For the text-containing cell, return its midpoint in (X, Y) coordinate format. 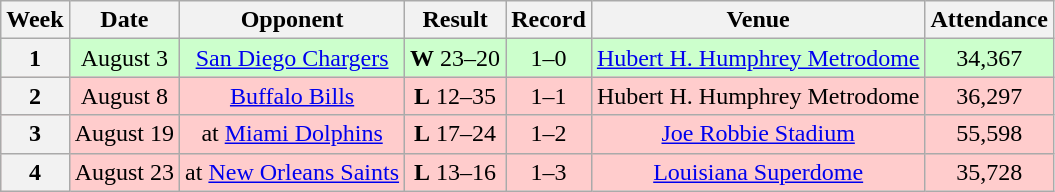
Date (124, 20)
35,728 (989, 172)
3 (35, 134)
4 (35, 172)
1–2 (549, 134)
Record (549, 20)
Opponent (292, 20)
1–0 (549, 58)
2 (35, 96)
at Miami Dolphins (292, 134)
L 12–35 (456, 96)
Week (35, 20)
Louisiana Superdome (758, 172)
at New Orleans Saints (292, 172)
August 8 (124, 96)
Venue (758, 20)
Buffalo Bills (292, 96)
36,297 (989, 96)
August 19 (124, 134)
1–3 (549, 172)
San Diego Chargers (292, 58)
55,598 (989, 134)
L 17–24 (456, 134)
August 3 (124, 58)
Attendance (989, 20)
W 23–20 (456, 58)
Joe Robbie Stadium (758, 134)
August 23 (124, 172)
Result (456, 20)
1 (35, 58)
L 13–16 (456, 172)
1–1 (549, 96)
34,367 (989, 58)
